Return [X, Y] of the center of cell containing provided text 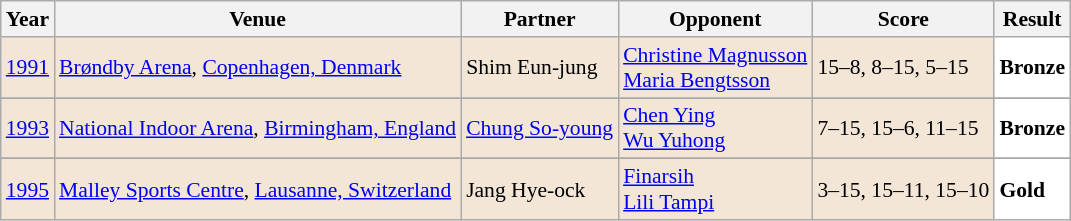
Christine Magnusson Maria Bengtsson [715, 68]
Venue [258, 19]
1993 [28, 128]
Chen Ying Wu Yuhong [715, 128]
Finarsih Lili Tampi [715, 190]
1995 [28, 190]
3–15, 15–11, 15–10 [903, 190]
Gold [1032, 190]
15–8, 8–15, 5–15 [903, 68]
Jang Hye-ock [540, 190]
Chung So-young [540, 128]
Malley Sports Centre, Lausanne, Switzerland [258, 190]
Partner [540, 19]
Year [28, 19]
Brøndby Arena, Copenhagen, Denmark [258, 68]
Score [903, 19]
Shim Eun-jung [540, 68]
7–15, 15–6, 11–15 [903, 128]
Result [1032, 19]
National Indoor Arena, Birmingham, England [258, 128]
1991 [28, 68]
Opponent [715, 19]
